For the text-containing cell, return its midpoint in [x, y] coordinate format. 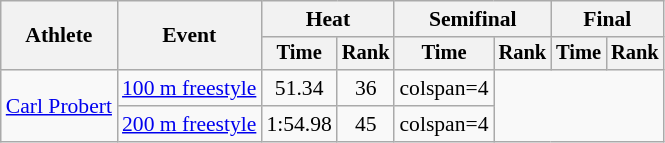
36 [366, 88]
Semifinal [472, 19]
100 m freestyle [189, 88]
Athlete [59, 36]
Event [189, 36]
Carl Probert [59, 106]
Heat [328, 19]
51.34 [298, 88]
1:54.98 [298, 124]
Final [607, 19]
45 [366, 124]
200 m freestyle [189, 124]
